Capture the cell that displays the provided text and extract its (X, Y) central coordinate. 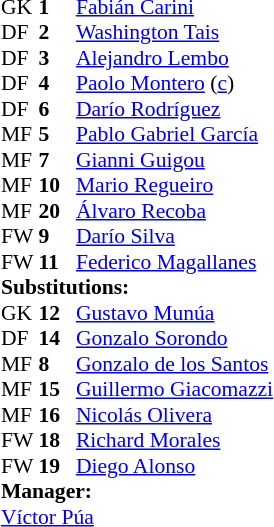
14 (57, 339)
4 (57, 83)
5 (57, 135)
Federico Magallanes (174, 262)
2 (57, 33)
Guillermo Giacomazzi (174, 389)
Mario Regueiro (174, 185)
8 (57, 364)
Paolo Montero (c) (174, 83)
Washington Tais (174, 33)
6 (57, 109)
20 (57, 211)
Alejandro Lembo (174, 58)
Substitutions: (137, 287)
Manager: (137, 491)
Gianni Guigou (174, 160)
10 (57, 185)
15 (57, 389)
19 (57, 466)
Darío Silva (174, 237)
GK (20, 313)
12 (57, 313)
Richard Morales (174, 441)
16 (57, 415)
Darío Rodríguez (174, 109)
Gonzalo Sorondo (174, 339)
Gustavo Munúa (174, 313)
11 (57, 262)
7 (57, 160)
3 (57, 58)
Gonzalo de los Santos (174, 364)
9 (57, 237)
18 (57, 441)
Nicolás Olivera (174, 415)
Pablo Gabriel García (174, 135)
Diego Alonso (174, 466)
Álvaro Recoba (174, 211)
